From the cell containing the given text, extract its center point as [x, y] coordinate. 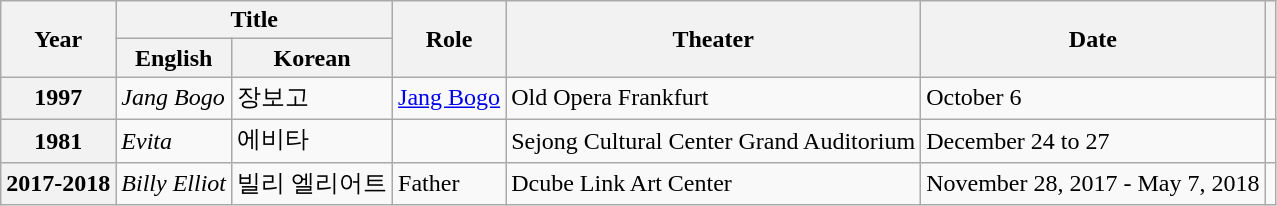
Sejong Cultural Center Grand Auditorium [714, 140]
Year [58, 39]
에비타 [312, 140]
빌리 엘리어트 [312, 184]
Evita [174, 140]
Date [1093, 39]
Billy Elliot [174, 184]
Role [450, 39]
Old Opera Frankfurt [714, 98]
2017-2018 [58, 184]
Theater [714, 39]
Father [450, 184]
October 6 [1093, 98]
December 24 to 27 [1093, 140]
Dcube Link Art Center [714, 184]
November 28, 2017 - May 7, 2018 [1093, 184]
Title [254, 20]
장보고 [312, 98]
English [174, 58]
Korean [312, 58]
1981 [58, 140]
1997 [58, 98]
